Pinpoint the cell where the given text exists, returning its (X, Y) midpoint coordinate. 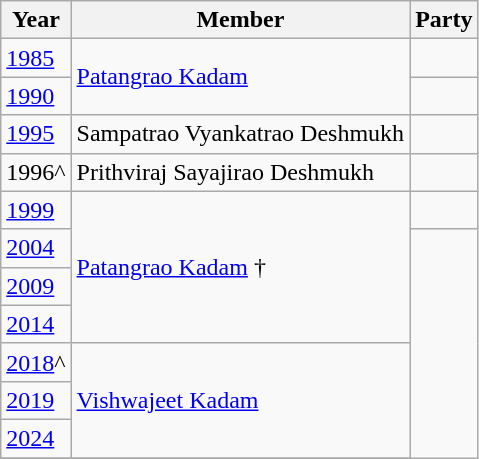
1996^ (36, 172)
2009 (36, 286)
Vishwajeet Kadam (240, 400)
2019 (36, 400)
Party (444, 20)
1985 (36, 58)
2014 (36, 324)
2018^ (36, 362)
2024 (36, 438)
Year (36, 20)
Prithviraj Sayajirao Deshmukh (240, 172)
2004 (36, 248)
1999 (36, 210)
Patangrao Kadam † (240, 267)
Sampatrao Vyankatrao Deshmukh (240, 134)
Patangrao Kadam (240, 77)
1995 (36, 134)
Member (240, 20)
1990 (36, 96)
